From the cell containing the given text, extract its center point as [X, Y] coordinate. 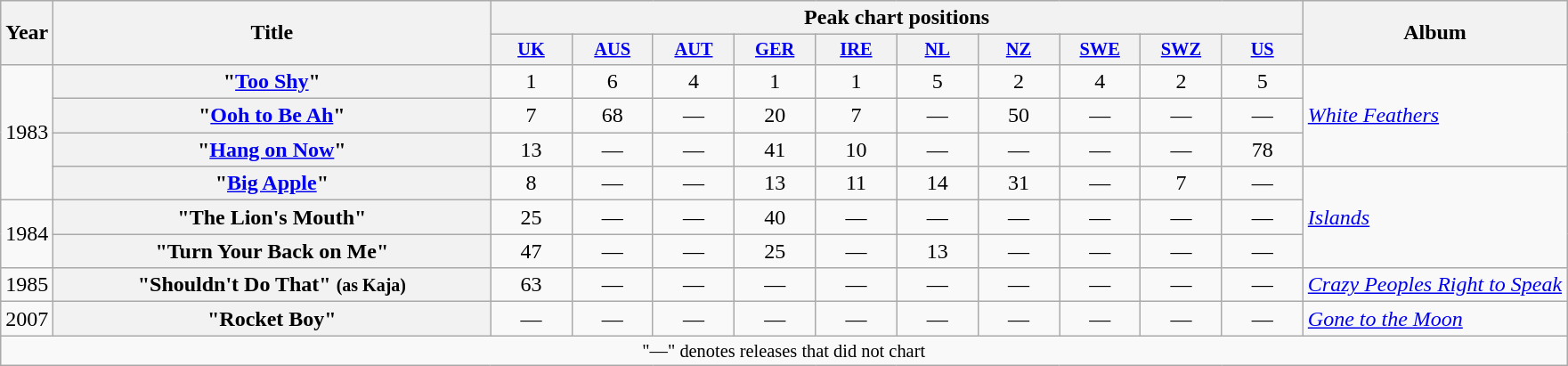
UK [531, 50]
"The Lion's Mouth" [272, 217]
"Turn Your Back on Me" [272, 251]
"Hang on Now" [272, 150]
White Feathers [1434, 115]
1985 [27, 285]
Title [272, 33]
78 [1263, 150]
US [1263, 50]
SWZ [1181, 50]
8 [531, 183]
Year [27, 33]
AUT [693, 50]
1984 [27, 234]
Crazy Peoples Right to Speak [1434, 285]
40 [775, 217]
50 [1019, 116]
NL [937, 50]
NZ [1019, 50]
6 [613, 81]
2007 [27, 319]
Album [1434, 33]
Peak chart positions [897, 18]
SWE [1101, 50]
"Rocket Boy" [272, 319]
GER [775, 50]
"Too Shy" [272, 81]
47 [531, 251]
"Ooh to Be Ah" [272, 116]
31 [1019, 183]
"—" denotes releases that did not chart [784, 351]
11 [857, 183]
IRE [857, 50]
63 [531, 285]
14 [937, 183]
20 [775, 116]
"Big Apple" [272, 183]
41 [775, 150]
Islands [1434, 217]
68 [613, 116]
AUS [613, 50]
"Shouldn't Do That" (as Kaja) [272, 285]
10 [857, 150]
Gone to the Moon [1434, 319]
1983 [27, 132]
